Extract the (x, y) coordinate from the center of the cell holding the provided text.  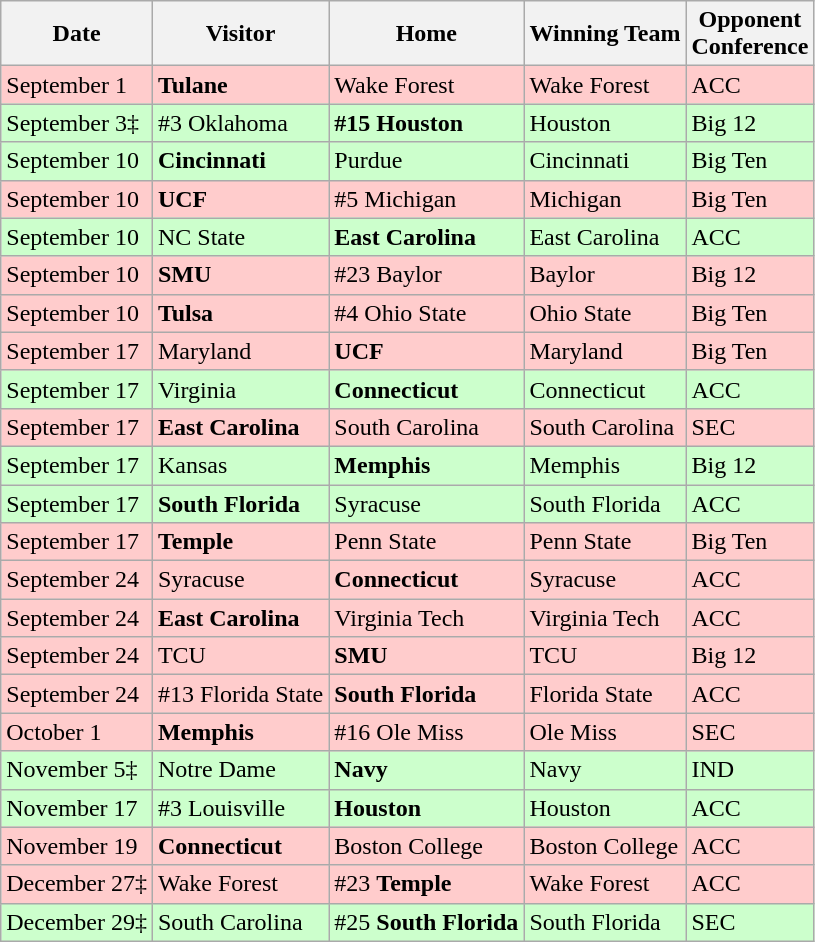
#3 Oklahoma (240, 123)
Purdue (426, 161)
Michigan (605, 199)
Notre Dame (240, 770)
December 29‡ (77, 922)
Florida State (605, 694)
IND (750, 770)
October 1 (77, 732)
#5 Michigan (426, 199)
November 5‡ (77, 770)
November 19 (77, 846)
#23 Baylor (426, 275)
Ohio State (605, 313)
OpponentConference (750, 34)
Tulsa (240, 313)
Virginia (240, 389)
Winning Team (605, 34)
Kansas (240, 465)
Date (77, 34)
Baylor (605, 275)
December 27‡ (77, 884)
#13 Florida State (240, 694)
#3 Louisville (240, 808)
Ole Miss (605, 732)
September 1 (77, 85)
#16 Ole Miss (426, 732)
Visitor (240, 34)
NC State (240, 237)
September 3‡ (77, 123)
November 17 (77, 808)
Tulane (240, 85)
Home (426, 34)
#15 Houston (426, 123)
#4 Ohio State (426, 313)
#23 Temple (426, 884)
Temple (240, 542)
#25 South Florida (426, 922)
